Return the (x, y) coordinate for the center point of the cell that contains the specified text.  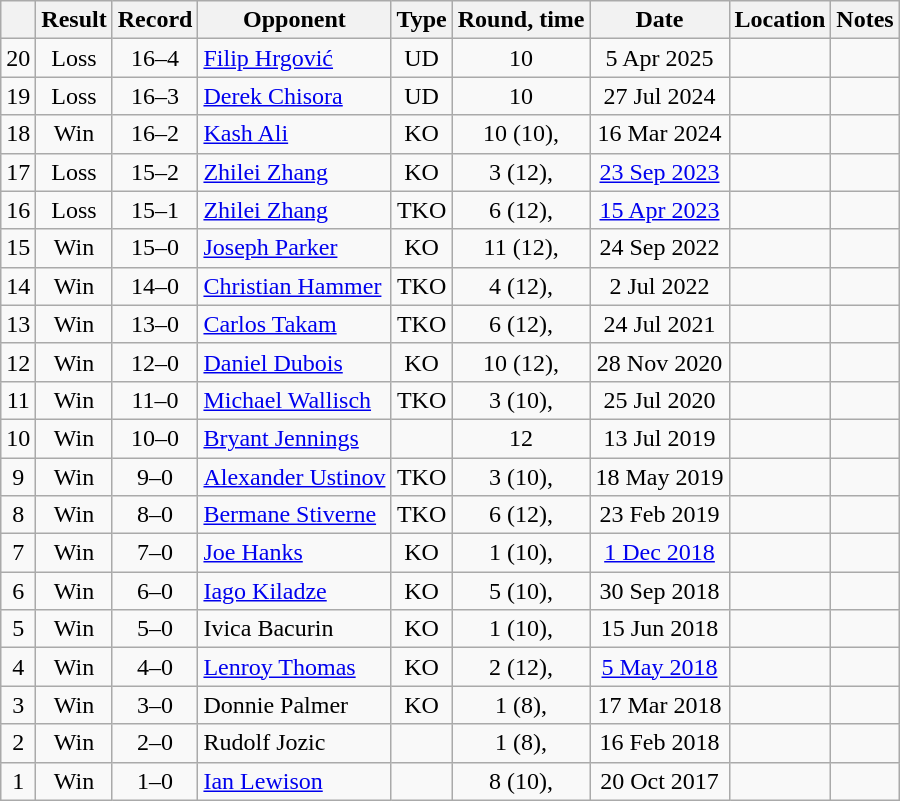
15 (18, 248)
16–4 (155, 58)
15–1 (155, 210)
5 (18, 629)
Date (660, 20)
Result (74, 20)
1 (18, 781)
16 Feb 2018 (660, 743)
15–2 (155, 172)
7 (18, 553)
15 Jun 2018 (660, 629)
Ivica Bacurin (294, 629)
2 (18, 743)
28 Nov 2020 (660, 362)
5 Apr 2025 (660, 58)
23 Sep 2023 (660, 172)
18 (18, 134)
15–0 (155, 248)
8–0 (155, 515)
15 Apr 2023 (660, 210)
4 (18, 667)
Daniel Dubois (294, 362)
11 (12), (521, 248)
2 Jul 2022 (660, 286)
14–0 (155, 286)
14 (18, 286)
19 (18, 96)
16–2 (155, 134)
Joe Hanks (294, 553)
Iago Kiladze (294, 591)
13 Jul 2019 (660, 438)
Derek Chisora (294, 96)
9–0 (155, 477)
Location (780, 20)
12–0 (155, 362)
24 Sep 2022 (660, 248)
4 (12), (521, 286)
Filip Hrgović (294, 58)
Christian Hammer (294, 286)
8 (18, 515)
6–0 (155, 591)
17 Mar 2018 (660, 705)
Record (155, 20)
10 (12), (521, 362)
2 (12), (521, 667)
Opponent (294, 20)
13 (18, 324)
24 Jul 2021 (660, 324)
Notes (865, 20)
27 Jul 2024 (660, 96)
Rudolf Jozic (294, 743)
10 (10), (521, 134)
5 May 2018 (660, 667)
3–0 (155, 705)
25 Jul 2020 (660, 400)
11 (18, 400)
9 (18, 477)
Round, time (521, 20)
10–0 (155, 438)
8 (10), (521, 781)
Donnie Palmer (294, 705)
20 Oct 2017 (660, 781)
Ian Lewison (294, 781)
20 (18, 58)
4–0 (155, 667)
Lenroy Thomas (294, 667)
3 (12), (521, 172)
3 (18, 705)
1 Dec 2018 (660, 553)
Kash Ali (294, 134)
16–3 (155, 96)
5–0 (155, 629)
Alexander Ustinov (294, 477)
16 Mar 2024 (660, 134)
Bryant Jennings (294, 438)
1–0 (155, 781)
2–0 (155, 743)
11–0 (155, 400)
30 Sep 2018 (660, 591)
Carlos Takam (294, 324)
17 (18, 172)
13–0 (155, 324)
Joseph Parker (294, 248)
6 (18, 591)
7–0 (155, 553)
Bermane Stiverne (294, 515)
23 Feb 2019 (660, 515)
Michael Wallisch (294, 400)
Type (422, 20)
16 (18, 210)
18 May 2019 (660, 477)
5 (10), (521, 591)
